Pinpoint the cell where the given text exists, returning its (X, Y) midpoint coordinate. 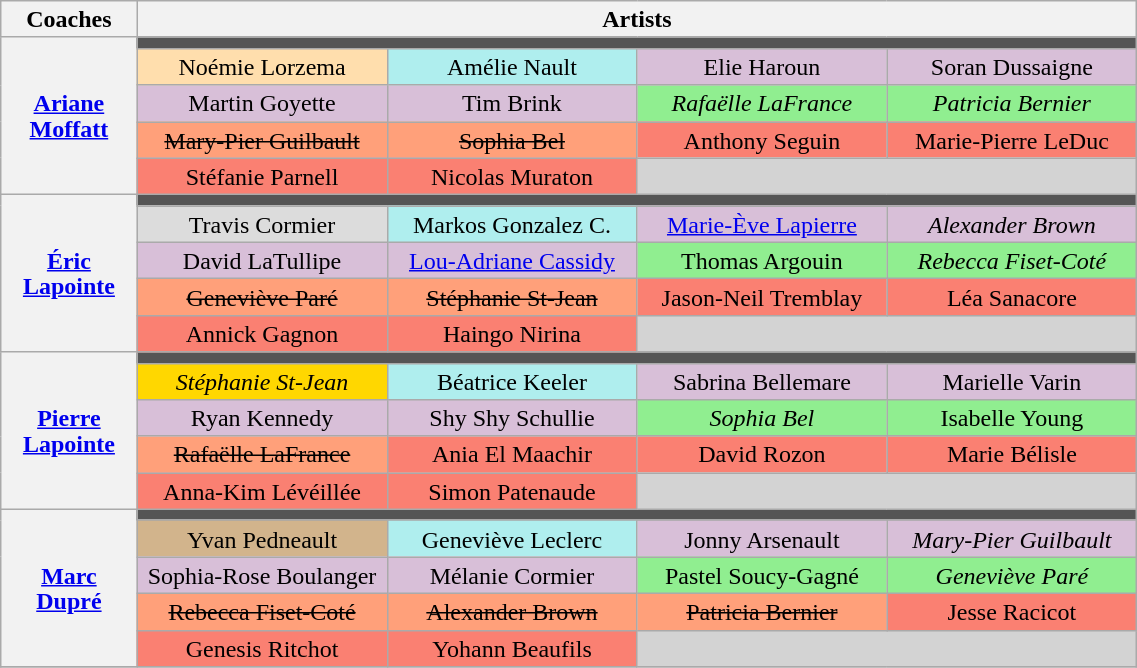
Yvan Pedneault (262, 538)
David LaTullipe (262, 260)
Genesis Ritchot (262, 648)
Shy Shy Schullie (512, 418)
Ariane Moffatt (69, 116)
Lou-Adriane Cassidy (512, 260)
Pastel Soucy-Gagné (762, 576)
Nicolas Muraton (512, 176)
Léa Sanacore (1012, 298)
Sabrina Bellemare (762, 382)
Mélanie Cormier (512, 576)
Annick Gagnon (262, 334)
Soran Dussaigne (1012, 66)
Jonny Arsenault (762, 538)
Anthony Seguin (762, 140)
Sophia-Rose Boulanger (262, 576)
Yohann Beaufils (512, 648)
Stéfanie Parnell (262, 176)
Anna-Kim Lévéillée (262, 492)
Geneviève Leclerc (512, 538)
Marie-Ève Lapierre (762, 224)
Haingo Nirina (512, 334)
Marielle Varin (1012, 382)
Elie Haroun (762, 66)
Martin Goyette (262, 104)
Markos Gonzalez C. (512, 224)
Marie Bélisle (1012, 454)
Isabelle Young (1012, 418)
Travis Cormier (262, 224)
Tim Brink (512, 104)
Ania El Maachir (512, 454)
Marc Dupré (69, 588)
Béatrice Keeler (512, 382)
Artists (637, 20)
David Rozon (762, 454)
Ryan Kennedy (262, 418)
Éric Lapointe (69, 274)
Jesse Racicot (1012, 612)
Simon Patenaude (512, 492)
Amélie Nault (512, 66)
Noémie Lorzema (262, 66)
Jason-Neil Tremblay (762, 298)
Pierre Lapointe (69, 430)
Thomas Argouin (762, 260)
Coaches (69, 20)
Marie-Pierre LeDuc (1012, 140)
